Scan for the cell matching the given text and deliver its (X, Y) coordinate at center. 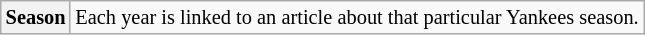
Season (36, 17)
Each year is linked to an article about that particular Yankees season. (356, 17)
